Extract the [X, Y] coordinate from the center of the cell holding the provided text.  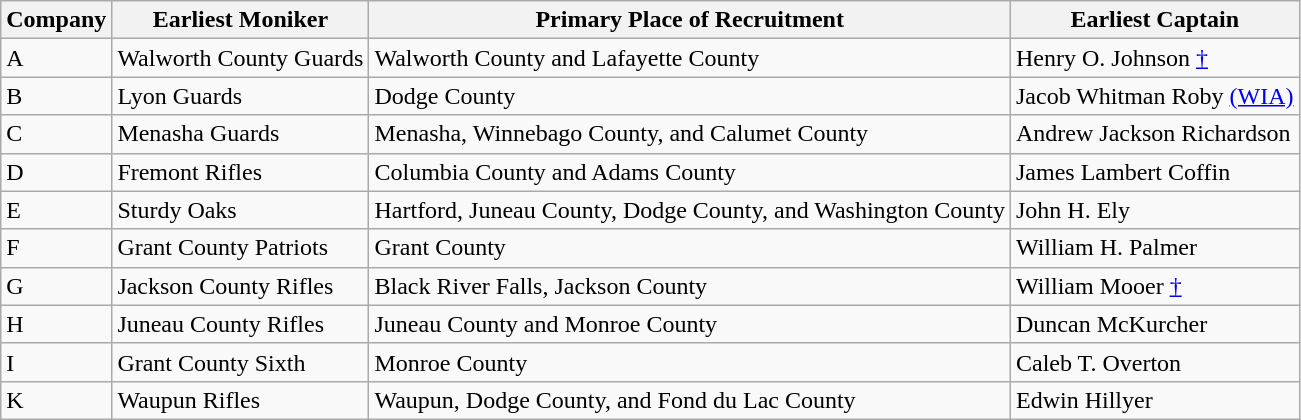
Walworth County Guards [240, 58]
Edwin Hillyer [1154, 400]
William H. Palmer [1154, 248]
Jacob Whitman Roby (WIA) [1154, 96]
Columbia County and Adams County [690, 172]
D [56, 172]
K [56, 400]
G [56, 286]
Caleb T. Overton [1154, 362]
I [56, 362]
James Lambert Coffin [1154, 172]
Earliest Moniker [240, 20]
Grant County [690, 248]
Monroe County [690, 362]
Fremont Rifles [240, 172]
Black River Falls, Jackson County [690, 286]
B [56, 96]
Menasha, Winnebago County, and Calumet County [690, 134]
Hartford, Juneau County, Dodge County, and Washington County [690, 210]
Jackson County Rifles [240, 286]
William Mooer † [1154, 286]
Waupun, Dodge County, and Fond du Lac County [690, 400]
Primary Place of Recruitment [690, 20]
Henry O. Johnson † [1154, 58]
Sturdy Oaks [240, 210]
Duncan McKurcher [1154, 324]
H [56, 324]
Juneau County Rifles [240, 324]
Earliest Captain [1154, 20]
F [56, 248]
Lyon Guards [240, 96]
E [56, 210]
John H. Ely [1154, 210]
Juneau County and Monroe County [690, 324]
Waupun Rifles [240, 400]
Dodge County [690, 96]
Company [56, 20]
A [56, 58]
Menasha Guards [240, 134]
Grant County Sixth [240, 362]
Walworth County and Lafayette County [690, 58]
C [56, 134]
Andrew Jackson Richardson [1154, 134]
Grant County Patriots [240, 248]
